Provide the (x, y) coordinate of the cell's center where the given text is located.  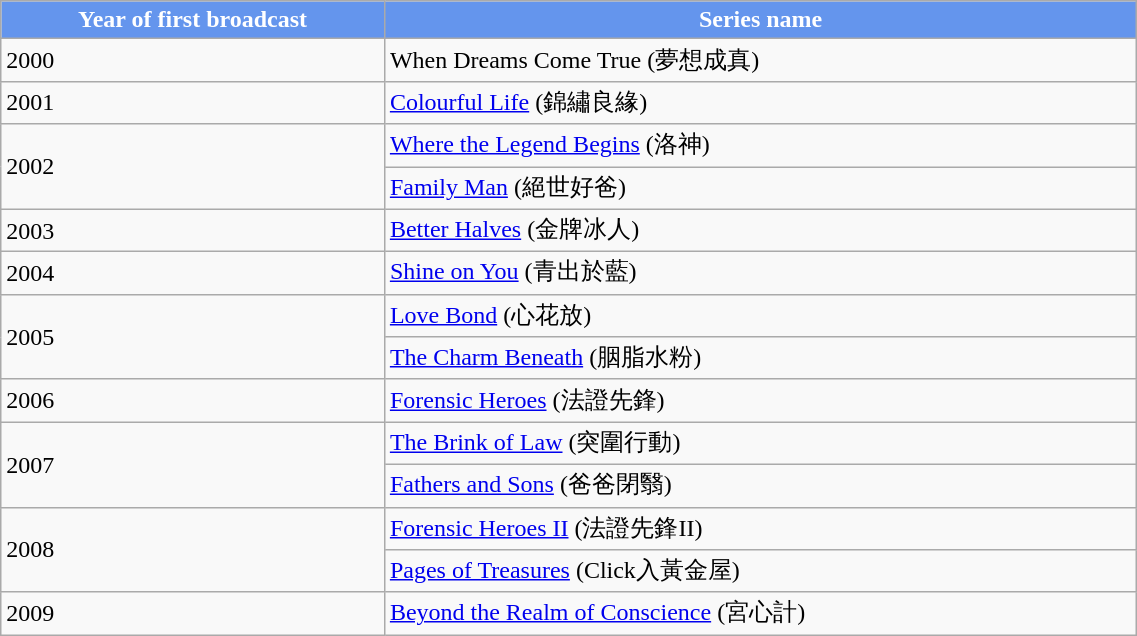
Shine on You (青出於藍) (760, 274)
Forensic Heroes II (法證先鋒II) (760, 528)
Family Man (絕世好爸) (760, 188)
The Brink of Law (突圍行動) (760, 444)
2007 (193, 464)
2003 (193, 230)
Colourful Life (錦繡良緣) (760, 102)
The Charm Beneath (胭脂水粉) (760, 358)
2008 (193, 550)
Pages of Treasures (Click入黃金屋) (760, 572)
2009 (193, 614)
2002 (193, 166)
Where the Legend Begins (洛神) (760, 146)
Love Bond (心花放) (760, 316)
2005 (193, 336)
2001 (193, 102)
Beyond the Realm of Conscience (宮心計) (760, 614)
Fathers and Sons (爸爸閉翳) (760, 486)
Series name (760, 20)
Forensic Heroes (法證先鋒) (760, 400)
2006 (193, 400)
Year of first broadcast (193, 20)
Better Halves (金牌冰人) (760, 230)
2004 (193, 274)
When Dreams Come True (夢想成真) (760, 60)
2000 (193, 60)
